Identify which cell holds the provided text, then report its [X, Y] central coordinate. 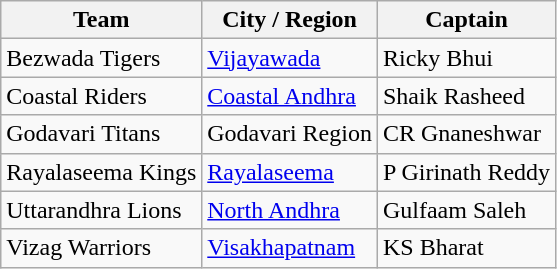
P Girinath Reddy [466, 172]
Team [102, 20]
Visakhapatnam [290, 248]
Captain [466, 20]
Gulfaam Saleh [466, 210]
Ricky Bhui [466, 58]
Rayalaseema Kings [102, 172]
Coastal Riders [102, 96]
CR Gnaneshwar [466, 134]
Bezwada Tigers [102, 58]
North Andhra [290, 210]
Godavari Region [290, 134]
Vijayawada [290, 58]
KS Bharat [466, 248]
City / Region [290, 20]
Shaik Rasheed [466, 96]
Vizag Warriors [102, 248]
Uttarandhra Lions [102, 210]
Rayalaseema [290, 172]
Godavari Titans [102, 134]
Coastal Andhra [290, 96]
